Identify which cell holds the provided text, then report its [X, Y] central coordinate. 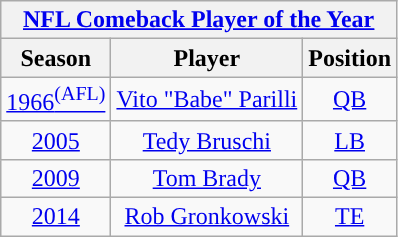
NFL Comeback Player of the Year [199, 20]
1966(AFL) [56, 100]
TE [350, 217]
Vito "Babe" Parilli [207, 100]
Player [207, 58]
Position [350, 58]
Season [56, 58]
LB [350, 140]
2005 [56, 140]
2009 [56, 178]
Rob Gronkowski [207, 217]
Tom Brady [207, 178]
Tedy Bruschi [207, 140]
2014 [56, 217]
